Determine the (x, y) coordinate at the center of the cell enclosing the given text.  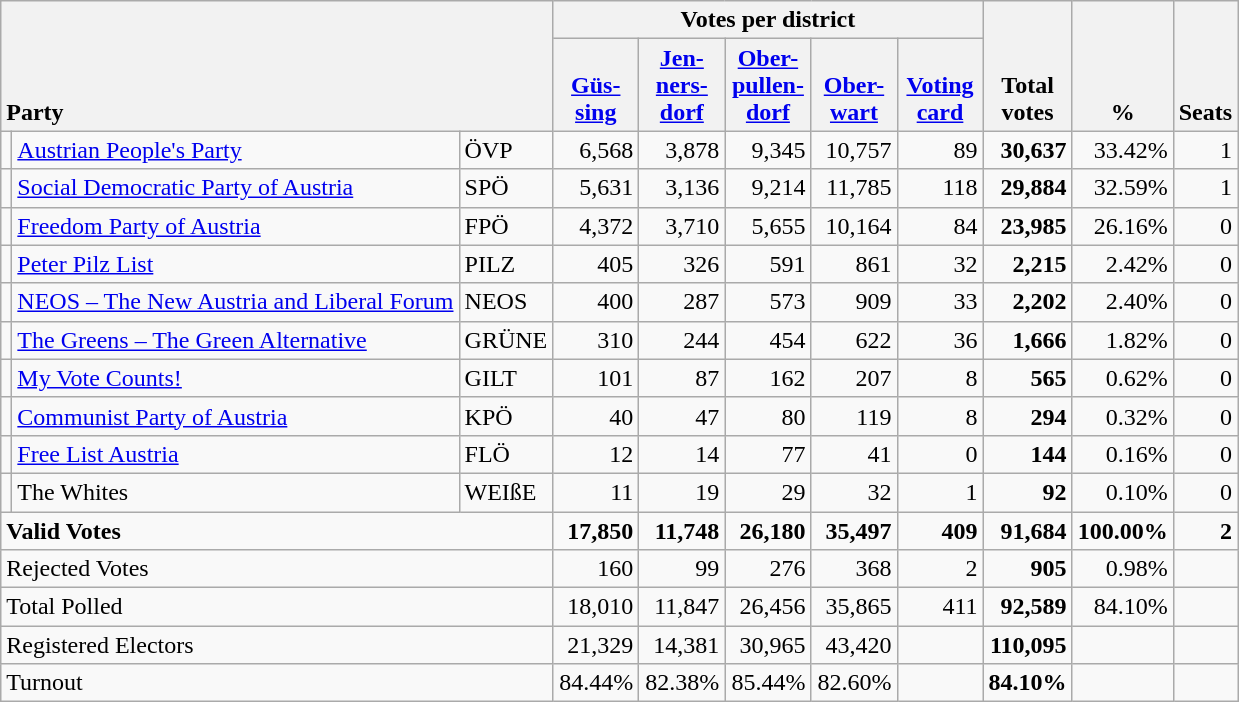
Rejected Votes (277, 569)
WEIßE (506, 492)
The Whites (236, 492)
ÖVP (506, 150)
409 (940, 531)
26,456 (768, 607)
23,985 (1028, 226)
GILT (506, 378)
26.16% (1122, 226)
Austrian People's Party (236, 150)
12 (596, 454)
92 (1028, 492)
19 (682, 492)
207 (854, 378)
The Greens – The Green Alternative (236, 340)
Free List Austria (236, 454)
Votingcard (940, 85)
5,631 (596, 188)
14,381 (682, 645)
162 (768, 378)
My Vote Counts! (236, 378)
276 (768, 569)
905 (1028, 569)
0.62% (1122, 378)
29 (768, 492)
KPÖ (506, 416)
43,420 (854, 645)
400 (596, 302)
Turnout (277, 683)
Jen-ners-dorf (682, 85)
11,748 (682, 531)
84 (940, 226)
2.40% (1122, 302)
144 (1028, 454)
11,847 (682, 607)
160 (596, 569)
87 (682, 378)
29,884 (1028, 188)
18,010 (596, 607)
14 (682, 454)
591 (768, 264)
NEOS (506, 302)
310 (596, 340)
Freedom Party of Austria (236, 226)
47 (682, 416)
244 (682, 340)
0.10% (1122, 492)
85.44% (768, 683)
2,215 (1028, 264)
622 (854, 340)
11,785 (854, 188)
Seats (1205, 66)
9,345 (768, 150)
909 (854, 302)
35,497 (854, 531)
35,865 (854, 607)
Totalvotes (1028, 66)
6,568 (596, 150)
17,850 (596, 531)
84.44% (596, 683)
119 (854, 416)
326 (682, 264)
454 (768, 340)
2,202 (1028, 302)
30,965 (768, 645)
1,666 (1028, 340)
89 (940, 150)
1.82% (1122, 340)
565 (1028, 378)
% (1122, 66)
92,589 (1028, 607)
FLÖ (506, 454)
80 (768, 416)
2.42% (1122, 264)
Social Democratic Party of Austria (236, 188)
Ober-pullen-dorf (768, 85)
Communist Party of Austria (236, 416)
294 (1028, 416)
411 (940, 607)
Valid Votes (277, 531)
405 (596, 264)
5,655 (768, 226)
91,684 (1028, 531)
33.42% (1122, 150)
30,637 (1028, 150)
110,095 (1028, 645)
0.32% (1122, 416)
3,136 (682, 188)
10,164 (854, 226)
118 (940, 188)
0.98% (1122, 569)
Registered Electors (277, 645)
GRÜNE (506, 340)
4,372 (596, 226)
10,757 (854, 150)
PILZ (506, 264)
9,214 (768, 188)
861 (854, 264)
Peter Pilz List (236, 264)
40 (596, 416)
26,180 (768, 531)
101 (596, 378)
Total Polled (277, 607)
Party (277, 66)
Ober-wart (854, 85)
33 (940, 302)
0.16% (1122, 454)
77 (768, 454)
82.38% (682, 683)
41 (854, 454)
11 (596, 492)
99 (682, 569)
Güs-sing (596, 85)
Votes per district (768, 20)
32.59% (1122, 188)
36 (940, 340)
NEOS – The New Austria and Liberal Forum (236, 302)
100.00% (1122, 531)
287 (682, 302)
21,329 (596, 645)
368 (854, 569)
3,878 (682, 150)
3,710 (682, 226)
573 (768, 302)
82.60% (854, 683)
SPÖ (506, 188)
FPÖ (506, 226)
